Return [X, Y] of the center of cell containing provided text 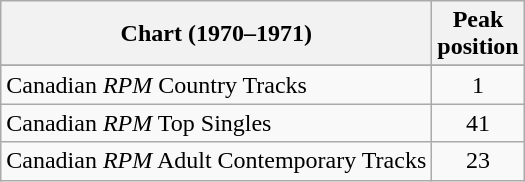
1 [478, 85]
41 [478, 123]
Canadian RPM Country Tracks [216, 85]
Canadian RPM Adult Contemporary Tracks [216, 161]
Canadian RPM Top Singles [216, 123]
23 [478, 161]
Chart (1970–1971) [216, 34]
Peakposition [478, 34]
